For the text-containing cell, return its midpoint in (x, y) coordinate format. 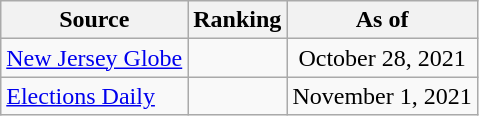
Source (94, 20)
Elections Daily (94, 96)
November 1, 2021 (382, 96)
October 28, 2021 (382, 58)
Ranking (238, 20)
As of (382, 20)
New Jersey Globe (94, 58)
